Capture the cell that displays the provided text and extract its [X, Y] central coordinate. 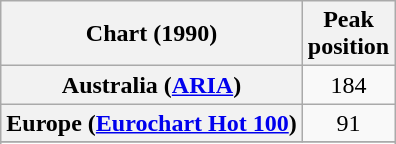
Peakposition [348, 34]
91 [348, 123]
Europe (Eurochart Hot 100) [152, 123]
Australia (ARIA) [152, 85]
184 [348, 85]
Chart (1990) [152, 34]
